Output the (X, Y) coordinate of the center of the cell containing the given text.  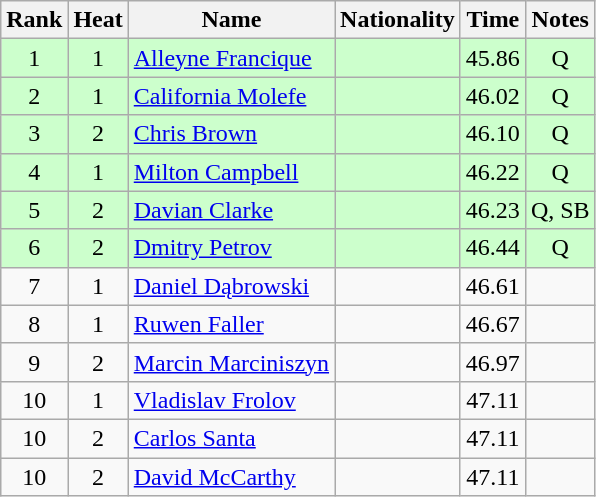
Chris Brown (231, 134)
Dmitry Petrov (231, 248)
Marcin Marciniszyn (231, 362)
6 (34, 248)
46.44 (492, 248)
Rank (34, 20)
7 (34, 286)
Time (492, 20)
Nationality (398, 20)
Q, SB (560, 210)
Alleyne Francique (231, 58)
Davian Clarke (231, 210)
8 (34, 324)
Name (231, 20)
Heat (98, 20)
5 (34, 210)
46.67 (492, 324)
Daniel Dąbrowski (231, 286)
Vladislav Frolov (231, 400)
4 (34, 172)
Carlos Santa (231, 438)
45.86 (492, 58)
3 (34, 134)
46.22 (492, 172)
Ruwen Faller (231, 324)
Milton Campbell (231, 172)
46.10 (492, 134)
46.02 (492, 96)
46.23 (492, 210)
46.61 (492, 286)
David McCarthy (231, 477)
9 (34, 362)
Notes (560, 20)
California Molefe (231, 96)
46.97 (492, 362)
